Extract the [X, Y] coordinate from the center of the cell holding the provided text.  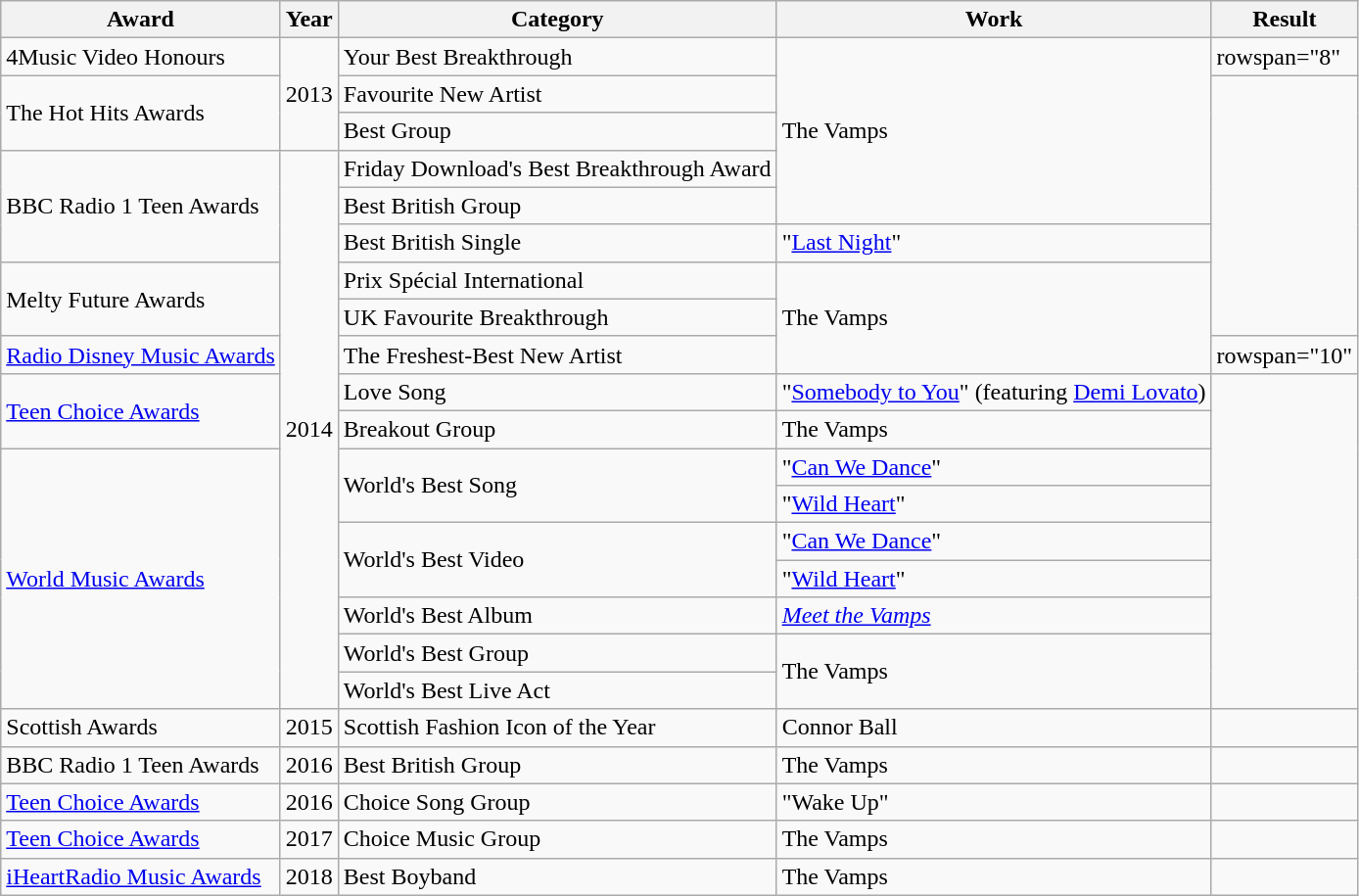
Breakout Group [557, 429]
"Somebody to You" (featuring Demi Lovato) [994, 392]
"Wake Up" [994, 802]
Prix Spécial International [557, 280]
2015 [309, 728]
World Music Awards [141, 579]
Best Group [557, 131]
Work [994, 20]
Connor Ball [994, 728]
"Last Night" [994, 243]
Radio Disney Music Awards [141, 354]
World's Best Group [557, 653]
Result [1285, 20]
iHeartRadio Music Awards [141, 876]
rowspan="10" [1285, 354]
Meet the Vamps [994, 616]
rowspan="8" [1285, 57]
World's Best Live Act [557, 690]
4Music Video Honours [141, 57]
Melty Future Awards [141, 299]
Choice Song Group [557, 802]
World's Best Video [557, 560]
Category [557, 20]
Best Boyband [557, 876]
Scottish Awards [141, 728]
World's Best Album [557, 616]
World's Best Song [557, 486]
Choice Music Group [557, 839]
The Freshest-Best New Artist [557, 354]
2014 [309, 429]
2013 [309, 94]
UK Favourite Breakthrough [557, 317]
Year [309, 20]
Favourite New Artist [557, 94]
Award [141, 20]
Your Best Breakthrough [557, 57]
Best British Single [557, 243]
2017 [309, 839]
Friday Download's Best Breakthrough Award [557, 168]
Love Song [557, 392]
2018 [309, 876]
The Hot Hits Awards [141, 113]
Scottish Fashion Icon of the Year [557, 728]
